Detect which cell encompasses the target text, then output its (X, Y) center coordinate. 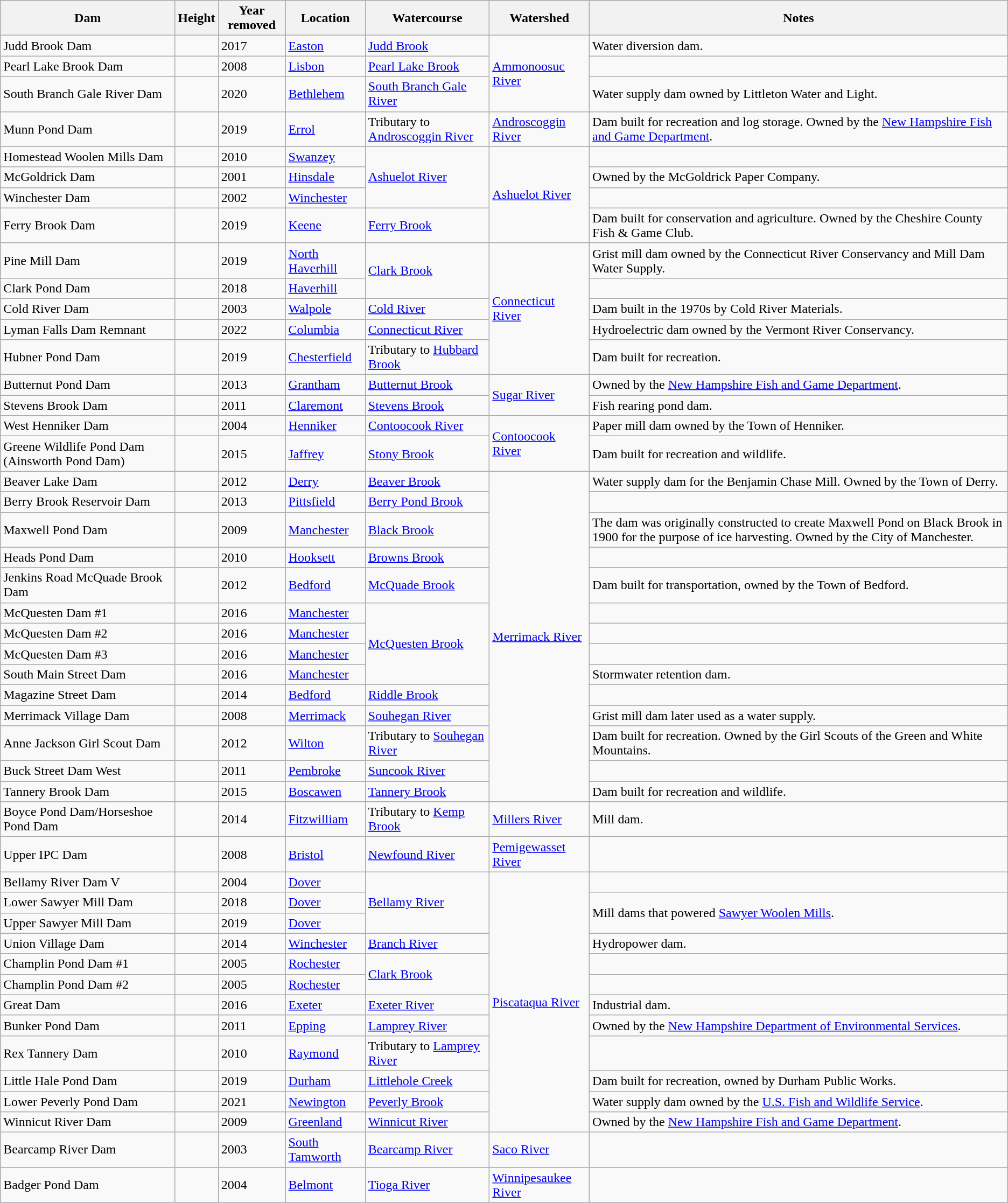
Branch River (427, 943)
Ferry Brook (427, 225)
Dam built for recreation, owned by Durham Public Works. (799, 1081)
Bellamy River Dam V (88, 882)
Tributary to Lamprey River (427, 1053)
Dam built for recreation. (799, 358)
Winnicut River Dam (88, 1122)
Exeter (325, 1005)
2001 (252, 177)
Water supply dam owned by Littleton Water and Light. (799, 94)
Easton (325, 46)
Mill dams that powered Sawyer Woolen Mills. (799, 913)
Jaffrey (325, 453)
Keene (325, 225)
Champlin Pond Dam #2 (88, 984)
Union Village Dam (88, 943)
2021 (252, 1101)
Jenkins Road McQuade Brook Dam (88, 585)
Ferry Brook Dam (88, 225)
Pearl Lake Brook (427, 66)
Merrimack (325, 716)
Piscataqua River (540, 1002)
North Haverhill (325, 261)
Greenland (325, 1122)
Bellamy River (427, 903)
Merrimack Village Dam (88, 716)
Watercourse (427, 18)
Tributary to Hubbard Brook (427, 358)
McGoldrick Dam (88, 177)
Upper Sawyer Mill Dam (88, 923)
Souhegan River (427, 716)
Pemigewasset River (540, 854)
Dam built for transportation, owned by the Town of Bedford. (799, 585)
Swanzey (325, 157)
Stony Brook (427, 453)
Chesterfield (325, 358)
Haverhill (325, 288)
Dam (88, 18)
Homestead Woolen Mills Dam (88, 157)
South Branch Gale River Dam (88, 94)
Beaver Lake Dam (88, 481)
2020 (252, 94)
Grist mill dam owned by the Connecticut River Conservancy and Mill Dam Water Supply. (799, 261)
Badger Pond Dam (88, 1185)
McQuesten Dam #3 (88, 654)
Bearcamp River Dam (88, 1150)
Wilton (325, 743)
Dam built for conservation and agriculture. Owned by the Cheshire County Fish & Game Club. (799, 225)
Watershed (540, 18)
Black Brook (427, 530)
Rex Tannery Dam (88, 1053)
Derry (325, 481)
Boyce Pond Dam/Horseshoe Pond Dam (88, 820)
Water supply dam for the Benjamin Chase Mill. Owned by the Town of Derry. (799, 481)
Exeter River (427, 1005)
2022 (252, 329)
Pembroke (325, 771)
Tannery Brook (427, 792)
Hydropower dam. (799, 943)
Lamprey River (427, 1025)
Owned by the McGoldrick Paper Company. (799, 177)
Tributary to Souhegan River (427, 743)
Fitzwilliam (325, 820)
McQuesten Brook (427, 644)
Stevens Brook Dam (88, 405)
South Main Street Dam (88, 674)
South Branch Gale River (427, 94)
Tannery Brook Dam (88, 792)
The dam was originally constructed to create Maxwell Pond on Black Brook in 1900 for the purpose of ice harvesting. Owned by the City of Manchester. (799, 530)
Columbia (325, 329)
Bethlehem (325, 94)
Great Dam (88, 1005)
Magazine Street Dam (88, 695)
Ammonoosuc River (540, 73)
Tioga River (427, 1185)
Industrial dam. (799, 1005)
Location (325, 18)
Browns Brook (427, 557)
Fish rearing pond dam. (799, 405)
Riddle Brook (427, 695)
Buck Street Dam West (88, 771)
Durham (325, 1081)
Hubner Pond Dam (88, 358)
Beaver Brook (427, 481)
Paper mill dam owned by the Town of Henniker. (799, 426)
Lower Peverly Pond Dam (88, 1101)
Errol (325, 129)
Mill dam. (799, 820)
Berry Pond Brook (427, 502)
South Tamworth (325, 1150)
Androscoggin River (540, 129)
Claremont (325, 405)
Anne Jackson Girl Scout Dam (88, 743)
Heads Pond Dam (88, 557)
Greene Wildlife Pond Dam (Ainsworth Pond Dam) (88, 453)
Sugar River (540, 395)
Merrimack River (540, 637)
Grantham (325, 385)
Raymond (325, 1053)
Epping (325, 1025)
Littlehole Creek (427, 1081)
Stormwater retention dam. (799, 674)
Bristol (325, 854)
Winnipesaukee River (540, 1185)
Year removed (252, 18)
West Henniker Dam (88, 426)
Bunker Pond Dam (88, 1025)
Butternut Pond Dam (88, 385)
Lower Sawyer Mill Dam (88, 903)
2002 (252, 198)
Bearcamp River (427, 1150)
Saco River (540, 1150)
Walpole (325, 309)
Height (197, 18)
Stevens Brook (427, 405)
Newfound River (427, 854)
Belmont (325, 1185)
Cold River (427, 309)
Pittsfield (325, 502)
Notes (799, 18)
Grist mill dam later used as a water supply. (799, 716)
Boscawen (325, 792)
Berry Brook Reservoir Dam (88, 502)
Water supply dam owned by the U.S. Fish and Wildlife Service. (799, 1101)
Little Hale Pond Dam (88, 1081)
Clark Pond Dam (88, 288)
McQuade Brook (427, 585)
Judd Brook (427, 46)
Dam built for recreation. Owned by the Girl Scouts of the Green and White Mountains. (799, 743)
Pearl Lake Brook Dam (88, 66)
McQuesten Dam #2 (88, 633)
Dam built in the 1970s by Cold River Materials. (799, 309)
Champlin Pond Dam #1 (88, 964)
Hinsdale (325, 177)
2017 (252, 46)
Owned by the New Hampshire Department of Environmental Services. (799, 1025)
Butternut Brook (427, 385)
Millers River (540, 820)
Water diversion dam. (799, 46)
Pine Mill Dam (88, 261)
Judd Brook Dam (88, 46)
Tributary to Kemp Brook (427, 820)
Maxwell Pond Dam (88, 530)
Henniker (325, 426)
Peverly Brook (427, 1101)
McQuesten Dam #1 (88, 613)
Cold River Dam (88, 309)
Newington (325, 1101)
Winchester Dam (88, 198)
Upper IPC Dam (88, 854)
Winnicut River (427, 1122)
Munn Pond Dam (88, 129)
Hooksett (325, 557)
Tributary to Androscoggin River (427, 129)
Suncook River (427, 771)
Hydroelectric dam owned by the Vermont River Conservancy. (799, 329)
Lyman Falls Dam Remnant (88, 329)
Dam built for recreation and log storage. Owned by the New Hampshire Fish and Game Department. (799, 129)
Lisbon (325, 66)
